Scan for the cell matching the given text and deliver its [x, y] coordinate at center. 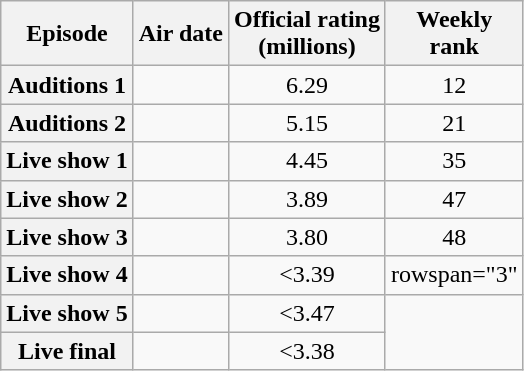
Live show 4 [67, 275]
Live show 3 [67, 237]
4.45 [306, 161]
5.15 [306, 123]
Air date [180, 34]
Auditions 1 [67, 85]
<3.38 [306, 351]
12 [454, 85]
<3.47 [306, 313]
21 [454, 123]
Live show 1 [67, 161]
Live show 2 [67, 199]
6.29 [306, 85]
3.80 [306, 237]
35 [454, 161]
48 [454, 237]
Weeklyrank [454, 34]
47 [454, 199]
Episode [67, 34]
Live show 5 [67, 313]
Auditions 2 [67, 123]
Official rating(millions) [306, 34]
Live final [67, 351]
<3.39 [306, 275]
3.89 [306, 199]
rowspan="3" [454, 275]
